Capture the cell that displays the provided text and extract its (X, Y) central coordinate. 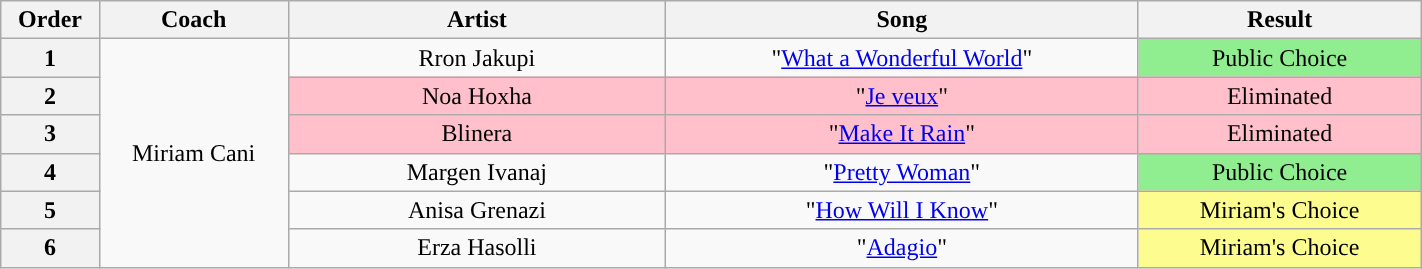
Artist (477, 20)
6 (50, 248)
5 (50, 210)
4 (50, 172)
1 (50, 58)
Noa Hoxha (477, 96)
Coach (194, 20)
"What a Wonderful World" (902, 58)
"Make It Rain" (902, 134)
Erza Hasolli (477, 248)
Blinera (477, 134)
Rron Jakupi (477, 58)
"Pretty Woman" (902, 172)
Anisa Grenazi (477, 210)
Result (1280, 20)
Miriam Cani (194, 153)
"Je veux" (902, 96)
Order (50, 20)
Song (902, 20)
Margen Ivanaj (477, 172)
"How Will I Know" (902, 210)
"Adagio" (902, 248)
3 (50, 134)
2 (50, 96)
